Capture the cell that displays the provided text and extract its (X, Y) central coordinate. 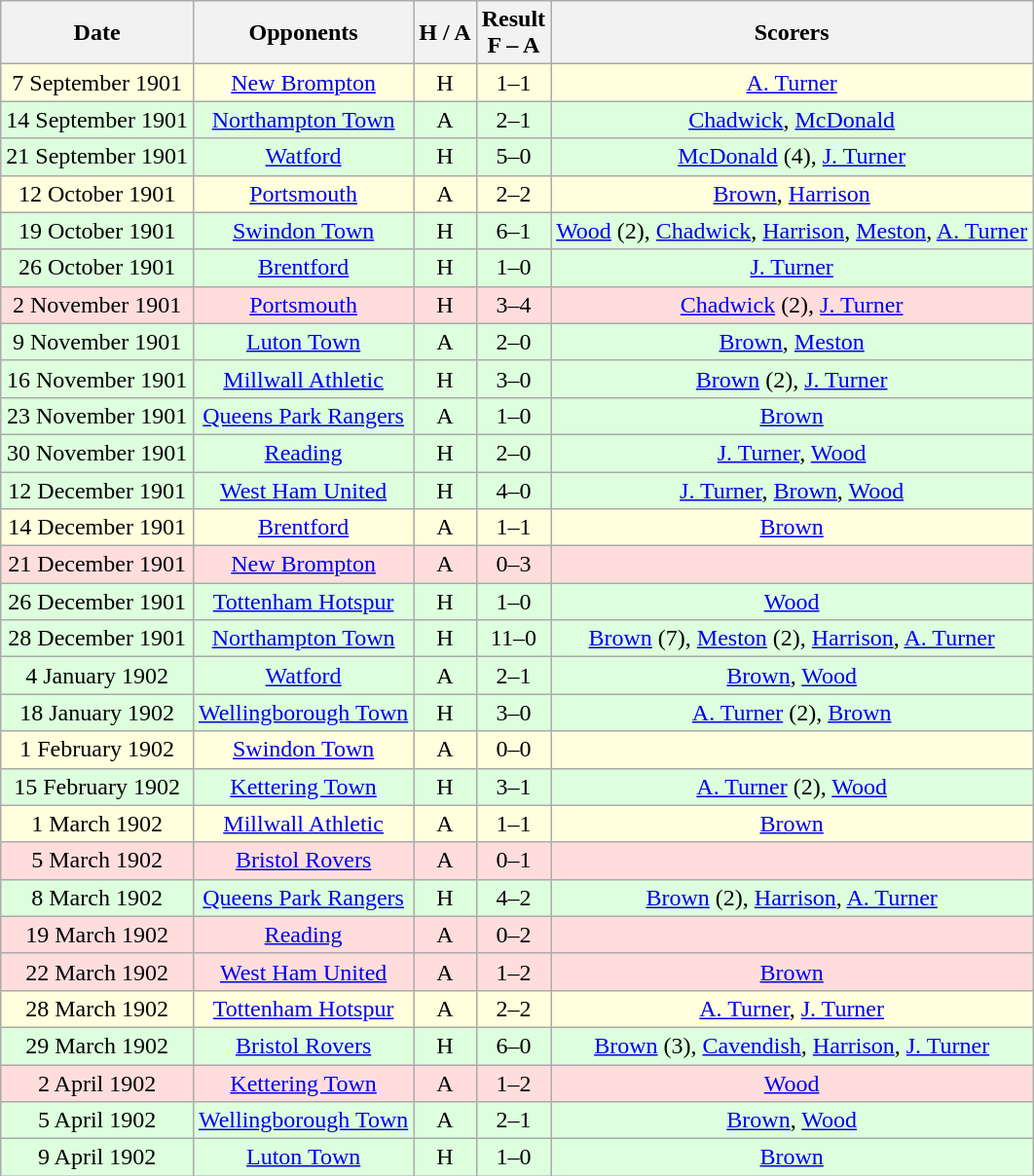
28 December 1901 (97, 639)
A. Turner, J. Turner (793, 1009)
8 March 1902 (97, 898)
McDonald (4), J. Turner (793, 157)
9 November 1901 (97, 342)
3–4 (513, 305)
6–0 (513, 1046)
21 December 1901 (97, 565)
18 January 1902 (97, 713)
4–0 (513, 490)
A. Turner (793, 83)
A. Turner (2), Brown (793, 713)
4–2 (513, 898)
12 October 1901 (97, 194)
1 March 1902 (97, 824)
5 March 1902 (97, 861)
29 March 1902 (97, 1046)
3–1 (513, 787)
19 October 1901 (97, 231)
Brown, Meston (793, 342)
ResultF – A (513, 33)
12 December 1901 (97, 490)
30 November 1901 (97, 453)
26 October 1901 (97, 268)
14 December 1901 (97, 528)
0–3 (513, 565)
11–0 (513, 639)
21 September 1901 (97, 157)
16 November 1901 (97, 379)
Brown (7), Meston (2), Harrison, A. Turner (793, 639)
J. Turner, Brown, Wood (793, 490)
15 February 1902 (97, 787)
Chadwick (2), J. Turner (793, 305)
Brown (2), J. Turner (793, 379)
2 April 1902 (97, 1084)
Brown (2), Harrison, A. Turner (793, 898)
26 December 1901 (97, 602)
4 January 1902 (97, 676)
22 March 1902 (97, 972)
0–0 (513, 750)
1 February 1902 (97, 750)
H / A (445, 33)
5–0 (513, 157)
23 November 1901 (97, 416)
Opponents (303, 33)
J. Turner, Wood (793, 453)
6–1 (513, 231)
0–1 (513, 861)
Date (97, 33)
19 March 1902 (97, 935)
7 September 1901 (97, 83)
Wood (2), Chadwick, Harrison, Meston, A. Turner (793, 231)
2 November 1901 (97, 305)
5 April 1902 (97, 1121)
28 March 1902 (97, 1009)
Chadwick, McDonald (793, 120)
0–2 (513, 935)
A. Turner (2), Wood (793, 787)
Brown (3), Cavendish, Harrison, J. Turner (793, 1046)
J. Turner (793, 268)
9 April 1902 (97, 1158)
Scorers (793, 33)
Brown, Harrison (793, 194)
14 September 1901 (97, 120)
